Determine the (x, y) coordinate at the center of the cell enclosing the given text.  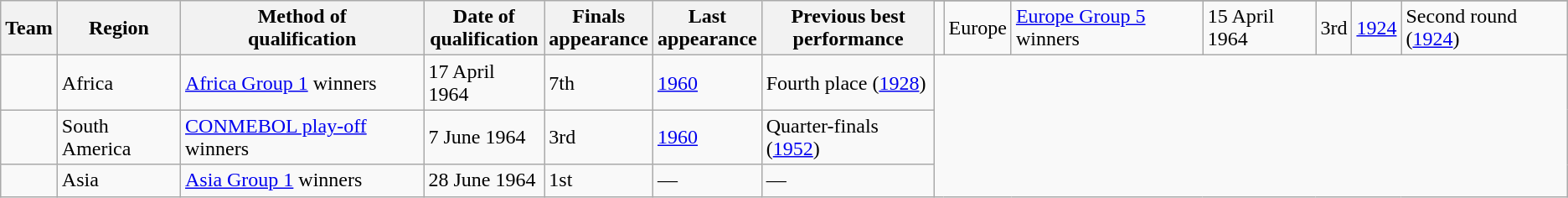
Finalsappearance (599, 29)
Method ofqualification (302, 29)
7th (599, 82)
Asia (119, 180)
Team (29, 29)
Second round (1924) (1484, 29)
South America (119, 138)
15 April 1964 (1260, 29)
Africa Group 1 winners (302, 82)
Europe Group 5 winners (1107, 29)
Europe (977, 29)
Asia Group 1 winners (302, 180)
17 April 1964 (484, 82)
28 June 1964 (484, 180)
1924 (1377, 29)
Fourth place (1928) (848, 82)
CONMEBOL play-off winners (302, 138)
Region (119, 29)
1st (599, 180)
Quarter-finals (1952) (848, 138)
Date ofqualification (484, 29)
Previous bestperformance (848, 29)
Africa (119, 82)
Lastappearance (708, 29)
7 June 1964 (484, 138)
